Determine the [x, y] coordinate at the center of the cell enclosing the given text.  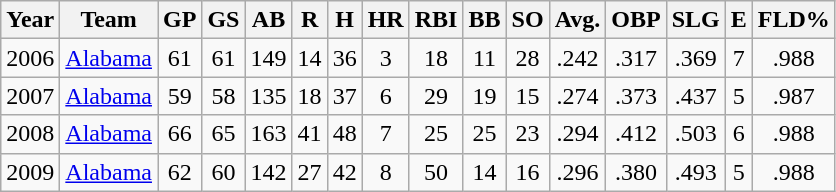
OBP [636, 20]
.242 [578, 58]
SO [528, 20]
.373 [636, 96]
Team [109, 20]
42 [344, 172]
163 [268, 134]
28 [528, 58]
41 [310, 134]
RBI [436, 20]
SLG [696, 20]
62 [180, 172]
.412 [636, 134]
59 [180, 96]
3 [386, 58]
.437 [696, 96]
AB [268, 20]
.380 [636, 172]
65 [224, 134]
58 [224, 96]
37 [344, 96]
.369 [696, 58]
.493 [696, 172]
2008 [30, 134]
149 [268, 58]
27 [310, 172]
.503 [696, 134]
Avg. [578, 20]
48 [344, 134]
2006 [30, 58]
29 [436, 96]
2009 [30, 172]
.296 [578, 172]
.274 [578, 96]
16 [528, 172]
36 [344, 58]
8 [386, 172]
HR [386, 20]
.294 [578, 134]
11 [484, 58]
15 [528, 96]
50 [436, 172]
FLD% [794, 20]
Year [30, 20]
R [310, 20]
135 [268, 96]
2007 [30, 96]
23 [528, 134]
GS [224, 20]
.987 [794, 96]
19 [484, 96]
.317 [636, 58]
BB [484, 20]
H [344, 20]
66 [180, 134]
E [738, 20]
60 [224, 172]
GP [180, 20]
142 [268, 172]
